Detect which cell encompasses the target text, then output its [X, Y] center coordinate. 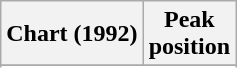
Chart (1992) [72, 34]
Peakposition [189, 34]
